Return the (X, Y) coordinate for the center point of the cell that contains the specified text.  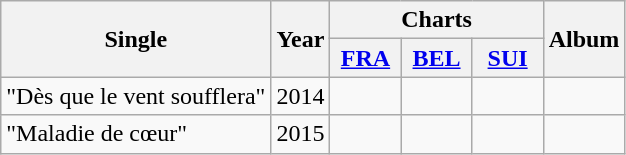
FRA (366, 58)
2015 (300, 134)
Album (584, 39)
"Dès que le vent soufflera" (136, 96)
2014 (300, 96)
Charts (436, 20)
SUI (508, 58)
Single (136, 39)
Year (300, 39)
BEL (436, 58)
"Maladie de cœur" (136, 134)
